Return the [x, y] coordinate for the center point of the cell that contains the specified text.  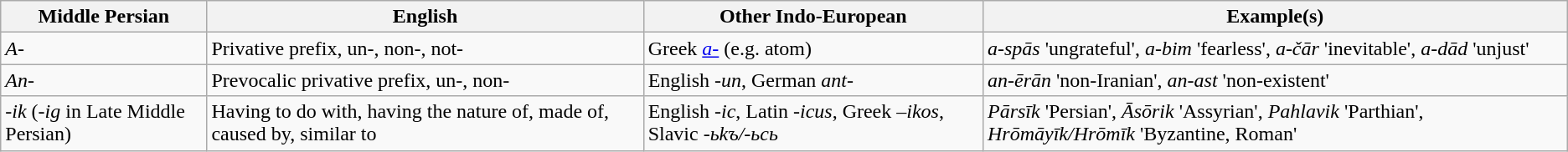
A- [104, 48]
Having to do with, having the nature of, made of, caused by, similar to [426, 124]
Other Indo-European [812, 17]
English [426, 17]
Middle Persian [104, 17]
Privative prefix, un-, non-, not- [426, 48]
Greek a- (e.g. atom) [812, 48]
Pārsīk 'Persian', Āsōrik 'Assyrian', Pahlavik 'Parthian', Hrōmāyīk/Hrōmīk 'Byzantine, Roman' [1275, 124]
An- [104, 80]
a-spās 'ungrateful', a-bim 'fearless', a-čār 'inevitable', a-dād 'unjust' [1275, 48]
an-ērān 'non-Iranian', an-ast 'non-existent' [1275, 80]
English -ic, Latin -icus, Greek –ikos, Slavic -ьkъ/-ьcь [812, 124]
Prevocalic privative prefix, un-, non- [426, 80]
Example(s) [1275, 17]
-ik (-ig in Late Middle Persian) [104, 124]
English -un, German ant- [812, 80]
